Determine the (x, y) coordinate at the center of the cell enclosing the given text.  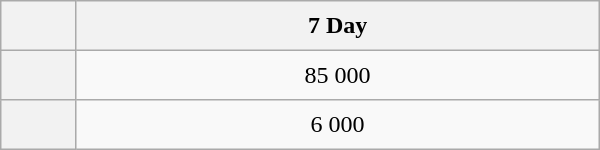
85 000 (338, 75)
7 Day (338, 26)
6 000 (338, 125)
